For the text-containing cell, return its midpoint in [X, Y] coordinate format. 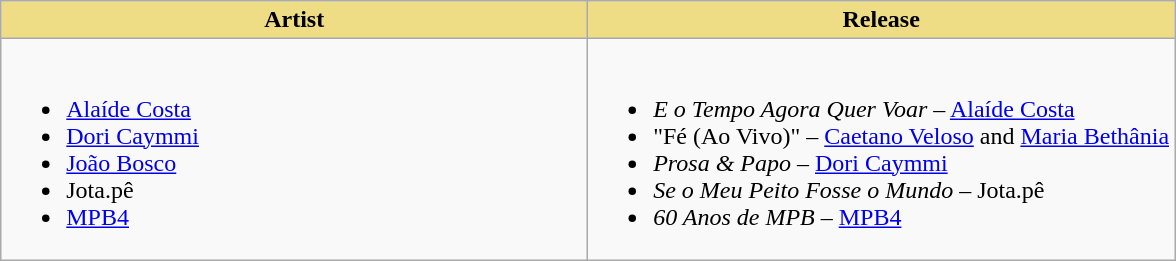
Release [882, 20]
Alaíde CostaDori CaymmiJoão BoscoJota.pêMPB4 [294, 150]
Artist [294, 20]
